Capture the cell that displays the provided text and extract its [X, Y] central coordinate. 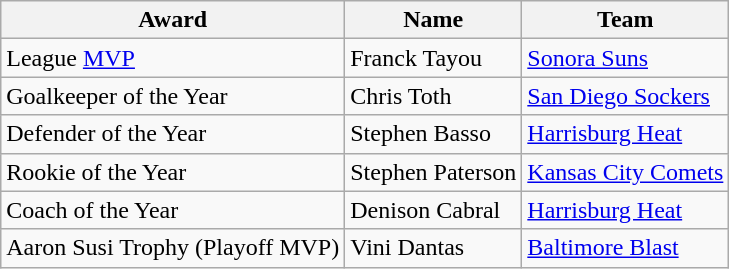
Sonora Suns [626, 58]
Kansas City Comets [626, 172]
Baltimore Blast [626, 248]
Defender of the Year [173, 134]
Franck Tayou [434, 58]
Rookie of the Year [173, 172]
League MVP [173, 58]
Chris Toth [434, 96]
Stephen Paterson [434, 172]
Denison Cabral [434, 210]
Aaron Susi Trophy (Playoff MVP) [173, 248]
Team [626, 20]
San Diego Sockers [626, 96]
Name [434, 20]
Goalkeeper of the Year [173, 96]
Award [173, 20]
Stephen Basso [434, 134]
Vini Dantas [434, 248]
Coach of the Year [173, 210]
